Provide the (X, Y) coordinate of the cell's center where the given text is located.  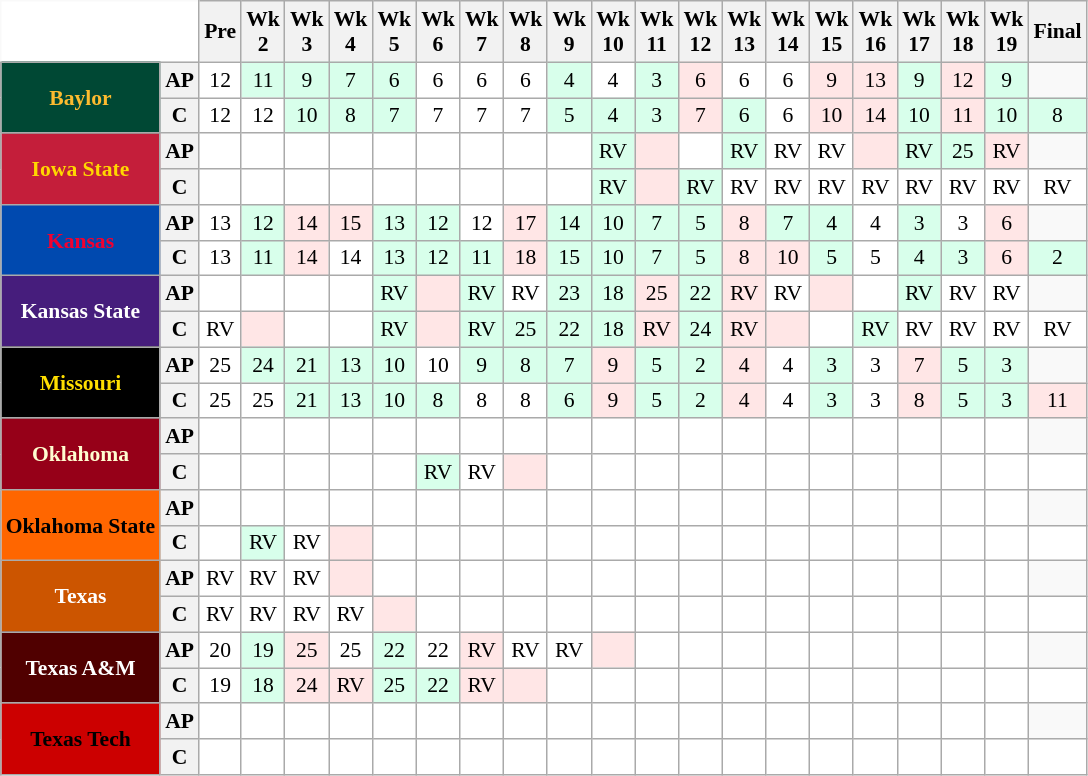
Oklahoma (80, 454)
Missouri (80, 382)
Wk3 (307, 32)
Wk6 (438, 32)
Baylor (80, 98)
Wk4 (351, 32)
Oklahoma State (80, 526)
Pre (220, 32)
Wk5 (394, 32)
Iowa State (80, 170)
Wk16 (875, 32)
Wk7 (482, 32)
Kansas (80, 240)
Wk9 (569, 32)
20 (220, 650)
Final (1057, 32)
Wk8 (526, 32)
Kansas State (80, 312)
Wk14 (788, 32)
Texas (80, 596)
Wk15 (832, 32)
Texas A&M (80, 668)
Wk12 (701, 32)
23 (569, 294)
Wk19 (1007, 32)
Wk13 (744, 32)
Texas Tech (80, 740)
Wk18 (963, 32)
Wk10 (613, 32)
Wk17 (919, 32)
Wk2 (263, 32)
17 (526, 223)
Wk11 (657, 32)
